Search for the cell housing the specified text and yield its [X, Y] center coordinate. 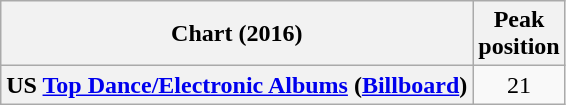
Peakposition [519, 34]
Chart (2016) [237, 34]
US Top Dance/Electronic Albums (Billboard) [237, 85]
21 [519, 85]
